Search for the cell housing the specified text and yield its [X, Y] center coordinate. 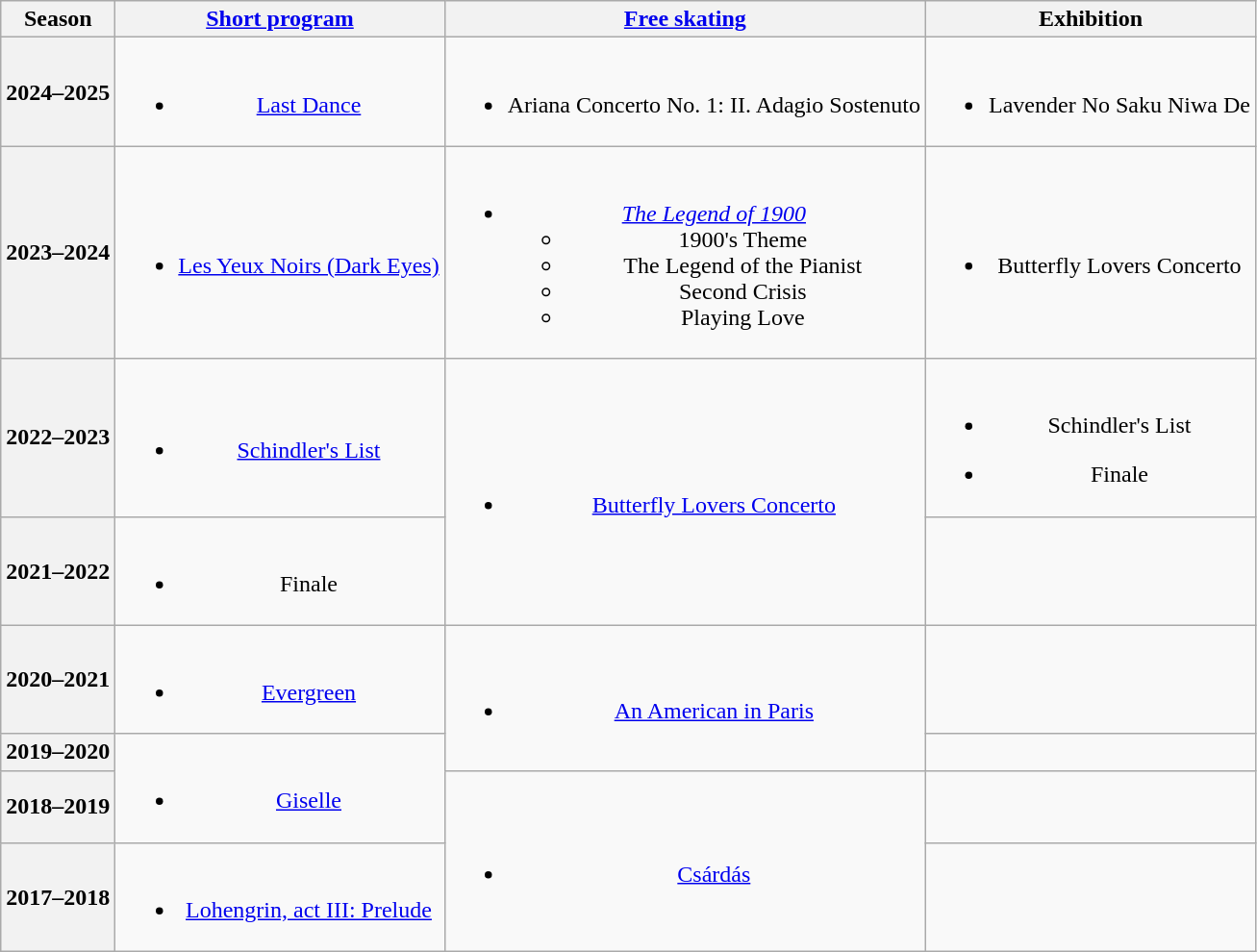
2019–2020 [58, 752]
Exhibition [1091, 19]
Les Yeux Noirs (Dark Eyes) [280, 252]
Lohengrin, act III: Prelude [280, 896]
The Legend of 19001900's ThemeThe Legend of the PianistSecond CrisisPlaying Love [685, 252]
Finale [280, 571]
Schindler's List Finale [1091, 438]
2018–2019 [58, 806]
Giselle [280, 789]
2024–2025 [58, 92]
Season [58, 19]
Csárdás [685, 861]
2021–2022 [58, 571]
Lavender No Saku Niwa De [1091, 92]
Evergreen [280, 679]
Ariana Concerto No. 1: II. Adagio Sostenuto [685, 92]
An American in Paris [685, 698]
2023–2024 [58, 252]
2017–2018 [58, 896]
Free skating [685, 19]
2022–2023 [58, 438]
2020–2021 [58, 679]
Last Dance [280, 92]
Short program [280, 19]
Schindler's List [280, 438]
